Capture the cell that displays the provided text and extract its (X, Y) central coordinate. 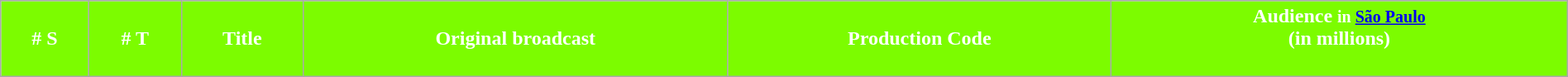
# T (135, 39)
Production Code (920, 39)
Original broadcast (515, 39)
Title (241, 39)
Audience in São Paulo (in millions) (1340, 39)
# S (45, 39)
